Identify which cell holds the provided text, then report its (X, Y) central coordinate. 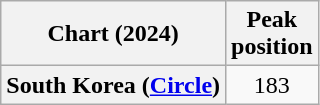
Chart (2024) (114, 34)
183 (272, 85)
Peakposition (272, 34)
South Korea (Circle) (114, 85)
